Return the (x, y) coordinate for the center point of the cell that contains the specified text.  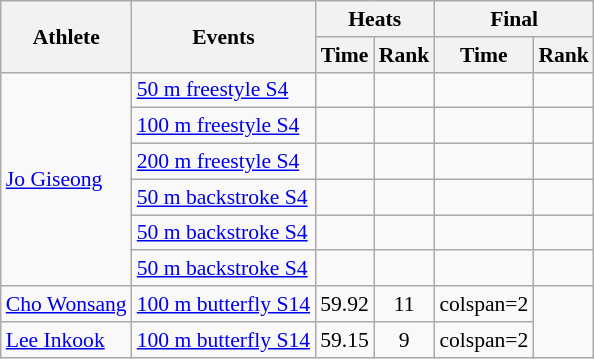
200 m freestyle S4 (224, 162)
50 m freestyle S4 (224, 90)
59.92 (344, 304)
Events (224, 36)
9 (404, 340)
Athlete (66, 36)
100 m freestyle S4 (224, 126)
Lee Inkook (66, 340)
59.15 (344, 340)
Cho Wonsang (66, 304)
Final (514, 19)
11 (404, 304)
Heats (374, 19)
Jo Giseong (66, 179)
